Locate the cell with the specified text and output its [X, Y] center coordinate. 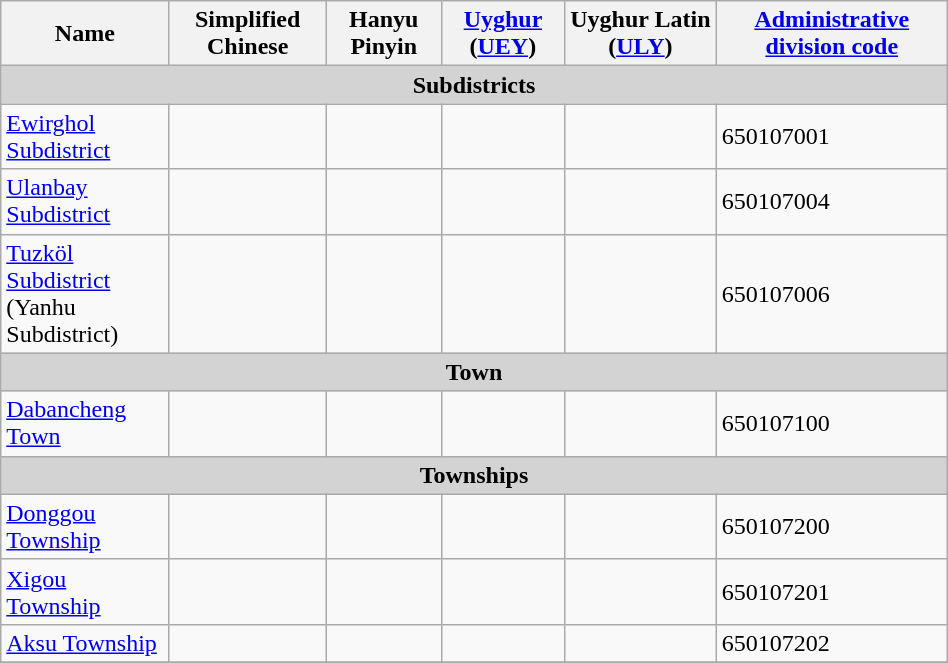
Townships [474, 475]
650107100 [832, 424]
Aksu Township [85, 643]
Uyghur (UEY) [502, 34]
Name [85, 34]
650107004 [832, 202]
650107200 [832, 526]
650107006 [832, 294]
Tuzköl Subdistrict(Yanhu Subdistrict) [85, 294]
Uyghur Latin (ULY) [641, 34]
Ulanbay Subdistrict [85, 202]
Donggou Township [85, 526]
650107202 [832, 643]
650107201 [832, 592]
Simplified Chinese [248, 34]
650107001 [832, 136]
Ewirghol Subdistrict [85, 136]
Hanyu Pinyin [384, 34]
Town [474, 372]
Xigou Township [85, 592]
Dabancheng Town [85, 424]
Subdistricts [474, 85]
Administrative division code [832, 34]
